Locate the cell with the specified text and output its (X, Y) center coordinate. 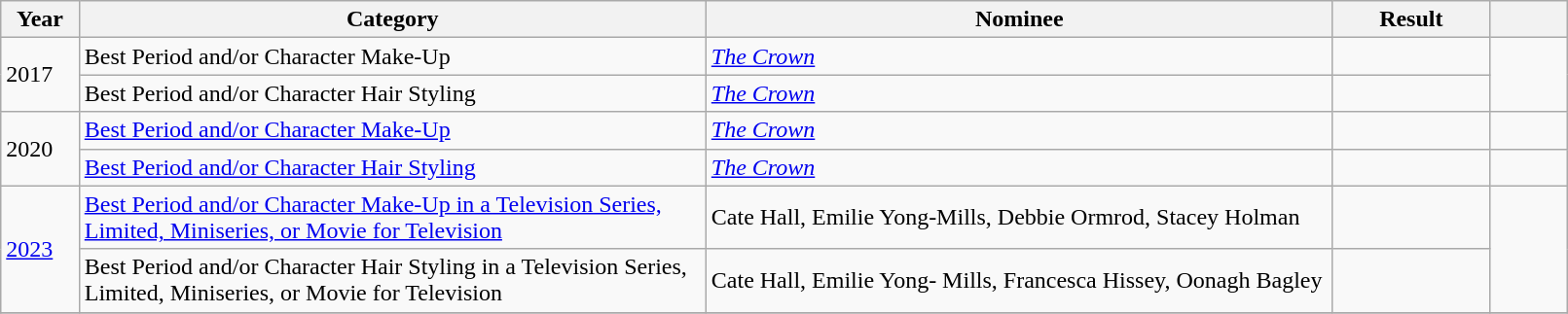
Category (392, 19)
Cate Hall, Emilie Yong-Mills, Debbie Ormrod, Stacey Holman (1019, 218)
Cate Hall, Emilie Yong- Mills, Francesca Hissey, Oonagh Bagley (1019, 280)
2017 (40, 75)
Nominee (1019, 19)
2023 (40, 249)
Year (40, 19)
Result (1411, 19)
Best Period and/or Character Hair Styling in a Television Series, Limited, Miniseries, or Movie for Television (392, 280)
2020 (40, 149)
Best Period and/or Character Make-Up in a Television Series, Limited, Miniseries, or Movie for Television (392, 218)
